For the text-containing cell, return its midpoint in [X, Y] coordinate format. 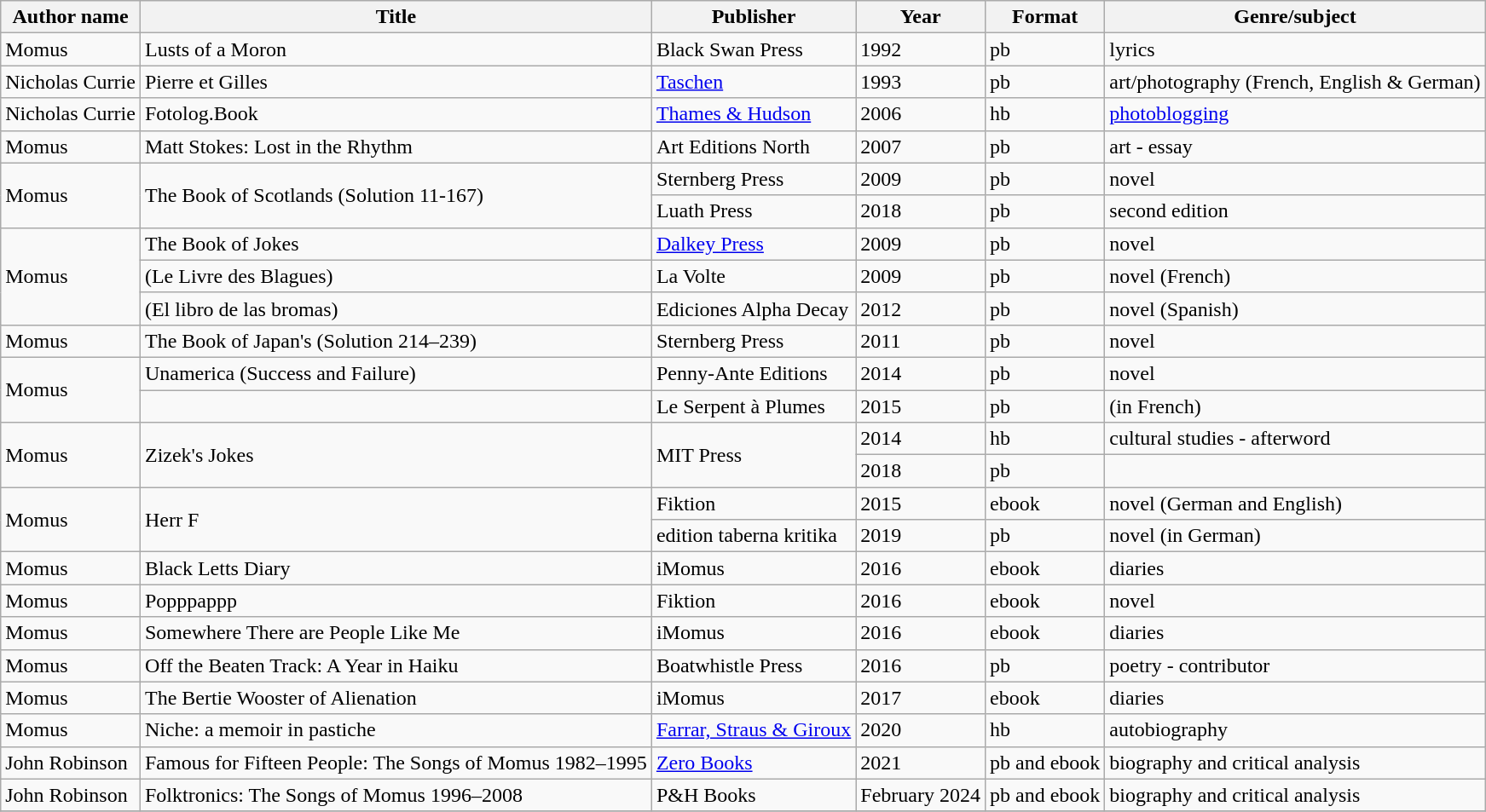
2011 [921, 341]
novel (French) [1295, 276]
(in French) [1295, 406]
art - essay [1295, 147]
The Book of Scotlands (Solution 11-167) [396, 195]
Thames & Hudson [754, 114]
Fotolog.Book [396, 114]
(El libro de las bromas) [396, 308]
novel (German and English) [1295, 504]
Title [396, 17]
edition taberna kritika [754, 536]
cultural studies - afterword [1295, 439]
2020 [921, 730]
Zizek's Jokes [396, 455]
2019 [921, 536]
Penny-Ante Editions [754, 373]
Zero Books [754, 763]
photoblogging [1295, 114]
Art Editions North [754, 147]
Luath Press [754, 211]
2017 [921, 698]
novel (Spanish) [1295, 308]
Famous for Fifteen People: The Songs of Momus 1982–1995 [396, 763]
Somewhere There are People Like Me [396, 633]
2012 [921, 308]
Popppappp [396, 601]
Farrar, Straus & Giroux [754, 730]
Niche: a memoir in pastiche [396, 730]
Dalkey Press [754, 244]
art/photography (French, English & German) [1295, 82]
1992 [921, 49]
lyrics [1295, 49]
Author name [71, 17]
Folktronics: The Songs of Momus 1996–2008 [396, 795]
Taschen [754, 82]
Publisher [754, 17]
Lusts of a Moron [396, 49]
second edition [1295, 211]
Pierre et Gilles [396, 82]
The Bertie Wooster of Alienation [396, 698]
2006 [921, 114]
novel (in German) [1295, 536]
1993 [921, 82]
Boatwhistle Press [754, 665]
Le Serpent à Plumes [754, 406]
The Book of Jokes [396, 244]
Year [921, 17]
La Volte [754, 276]
Unamerica (Success and Failure) [396, 373]
2021 [921, 763]
Genre/subject [1295, 17]
P&H Books [754, 795]
poetry - contributor [1295, 665]
Herr F [396, 520]
Ediciones Alpha Decay [754, 308]
February 2024 [921, 795]
autobiography [1295, 730]
The Book of Japan's (Solution 214–239) [396, 341]
Format [1044, 17]
MIT Press [754, 455]
Matt Stokes: Lost in the Rhythm [396, 147]
(Le Livre des Blagues) [396, 276]
Black Swan Press [754, 49]
Black Letts Diary [396, 568]
2007 [921, 147]
Off the Beaten Track: A Year in Haiku [396, 665]
